Extract the (x, y) coordinate from the center of the cell holding the provided text.  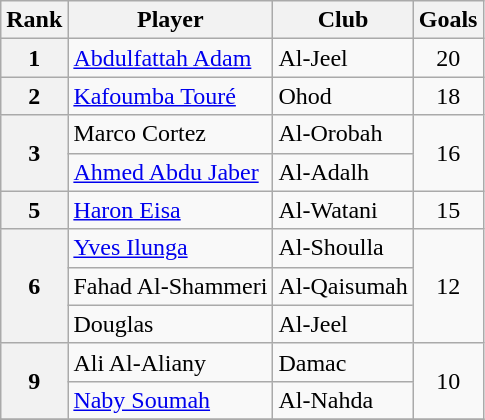
Al-Orobah (343, 134)
9 (34, 381)
16 (448, 153)
Al-Shoulla (343, 248)
Douglas (170, 324)
Player (170, 20)
20 (448, 58)
Marco Cortez (170, 134)
Goals (448, 20)
1 (34, 58)
Al-Qaisumah (343, 286)
Abdulfattah Adam (170, 58)
15 (448, 210)
Club (343, 20)
2 (34, 96)
Fahad Al-Shammeri (170, 286)
Ohod (343, 96)
Al-Watani (343, 210)
3 (34, 153)
10 (448, 381)
Rank (34, 20)
6 (34, 286)
5 (34, 210)
Al-Nahda (343, 400)
Haron Eisa (170, 210)
Ahmed Abdu Jaber (170, 172)
Kafoumba Touré (170, 96)
12 (448, 286)
Naby Soumah (170, 400)
Al-Adalh (343, 172)
Yves Ilunga (170, 248)
Ali Al-Aliany (170, 362)
18 (448, 96)
Damac (343, 362)
